Find where the given text appears and provide that cell's center as [X, Y] coordinate. 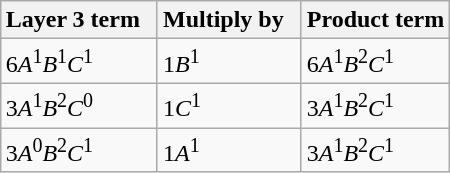
6A1B2C1 [376, 62]
1A1 [229, 150]
Product term [376, 20]
6A1B1C1 [78, 62]
Multiply by [229, 20]
Layer 3 term [78, 20]
1B1 [229, 62]
1C1 [229, 106]
3A1B2C0 [78, 106]
3A0B2C1 [78, 150]
